Identify which cell holds the provided text, then report its (x, y) central coordinate. 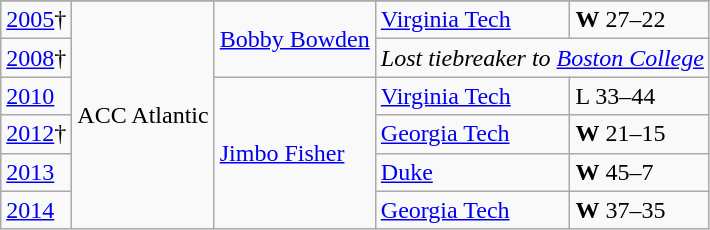
Bobby Bowden (294, 39)
W 21–15 (640, 134)
W 27–22 (640, 20)
W 45–7 (640, 172)
2010 (36, 96)
2012† (36, 134)
Jimbo Fisher (294, 153)
2013 (36, 172)
2008† (36, 58)
2014 (36, 210)
Duke (472, 172)
2005† (36, 20)
ACC Atlantic (143, 115)
Lost tiebreaker to Boston College (542, 58)
L 33–44 (640, 96)
W 37–35 (640, 210)
